Return the (X, Y) coordinate for the center point of the cell that contains the specified text.  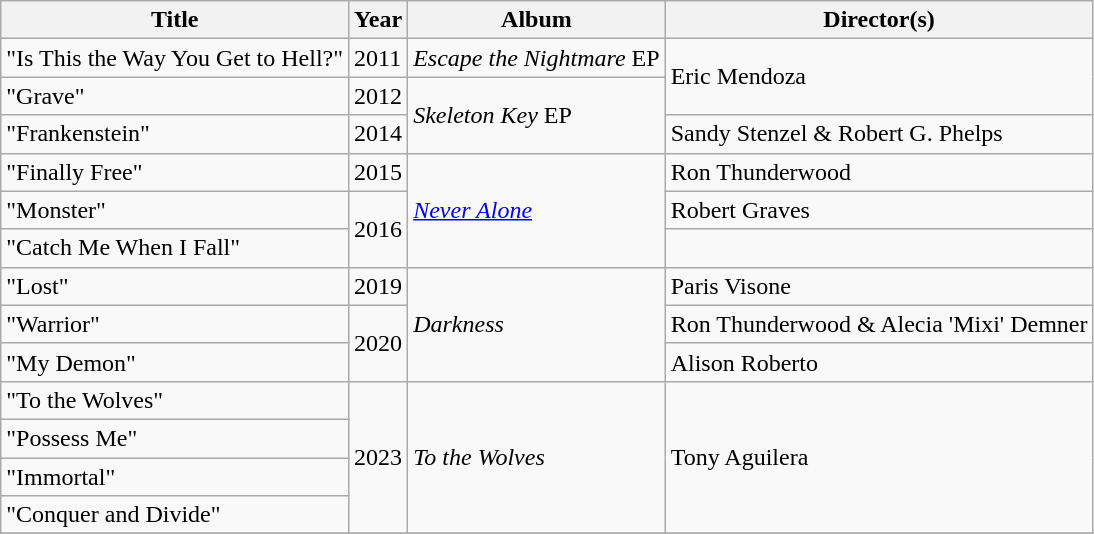
2014 (378, 134)
Alison Roberto (879, 362)
Ron Thunderwood & Alecia 'Mixi' Demner (879, 324)
"My Demon" (175, 362)
Year (378, 20)
2015 (378, 172)
2020 (378, 343)
Paris Visone (879, 286)
"Frankenstein" (175, 134)
"Finally Free" (175, 172)
To the Wolves (536, 457)
"Grave" (175, 96)
Darkness (536, 324)
Title (175, 20)
"Immortal" (175, 477)
Album (536, 20)
Sandy Stenzel & Robert G. Phelps (879, 134)
"Conquer and Divide" (175, 515)
Ron Thunderwood (879, 172)
"Catch Me When I Fall" (175, 248)
Escape the Nightmare EP (536, 58)
2016 (378, 229)
Skeleton Key EP (536, 115)
Never Alone (536, 210)
Eric Mendoza (879, 77)
Director(s) (879, 20)
"Monster" (175, 210)
"To the Wolves" (175, 400)
2023 (378, 457)
Robert Graves (879, 210)
"Warrior" (175, 324)
2012 (378, 96)
2019 (378, 286)
"Is This the Way You Get to Hell?" (175, 58)
"Possess Me" (175, 438)
"Lost" (175, 286)
Tony Aguilera (879, 457)
2011 (378, 58)
